Determine the [X, Y] coordinate at the center of the cell enclosing the given text.  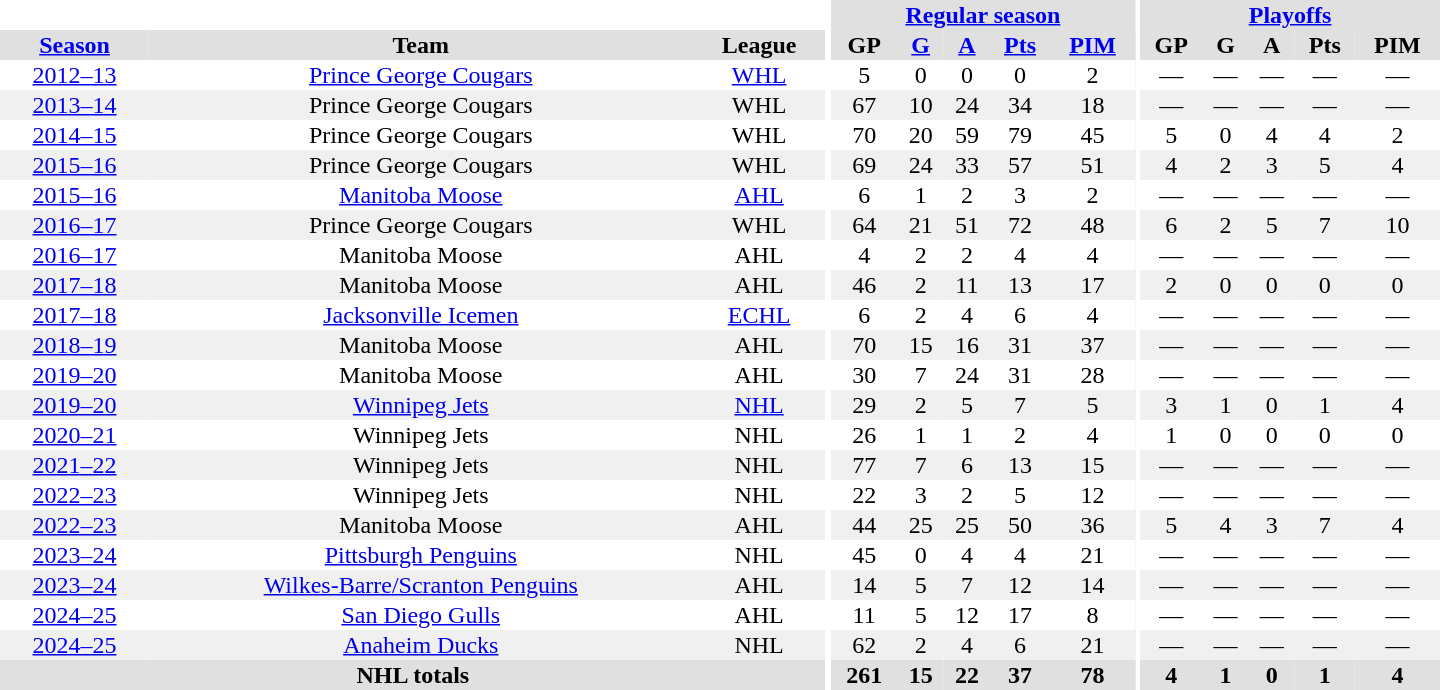
18 [1092, 105]
16 [967, 345]
64 [864, 225]
ECHL [760, 315]
Pittsburgh Penguins [421, 555]
League [760, 45]
77 [864, 465]
261 [864, 675]
20 [921, 135]
29 [864, 405]
NHL totals [413, 675]
67 [864, 105]
Jacksonville Icemen [421, 315]
33 [967, 165]
48 [1092, 225]
34 [1020, 105]
62 [864, 645]
Team [421, 45]
78 [1092, 675]
Season [74, 45]
59 [967, 135]
79 [1020, 135]
44 [864, 525]
Anaheim Ducks [421, 645]
2014–15 [74, 135]
2012–13 [74, 75]
2020–21 [74, 435]
30 [864, 375]
36 [1092, 525]
72 [1020, 225]
26 [864, 435]
28 [1092, 375]
Playoffs [1290, 15]
69 [864, 165]
8 [1092, 615]
50 [1020, 525]
2018–19 [74, 345]
46 [864, 285]
2013–14 [74, 105]
Wilkes-Barre/Scranton Penguins [421, 585]
57 [1020, 165]
San Diego Gulls [421, 615]
2021–22 [74, 465]
Regular season [983, 15]
